Identify which cell holds the provided text, then report its (x, y) central coordinate. 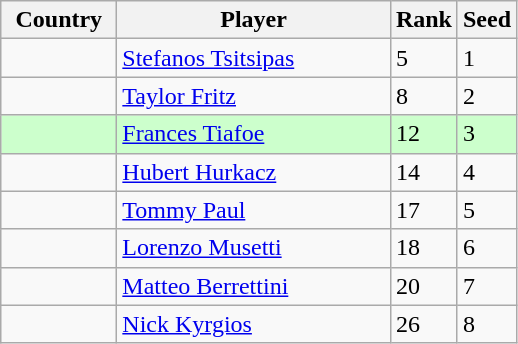
26 (424, 324)
1 (486, 58)
7 (486, 286)
Stefanos Tsitsipas (254, 58)
2 (486, 96)
Tommy Paul (254, 210)
Player (254, 20)
Hubert Hurkacz (254, 172)
Country (59, 20)
3 (486, 134)
18 (424, 248)
6 (486, 248)
Frances Tiafoe (254, 134)
Matteo Berrettini (254, 286)
4 (486, 172)
Lorenzo Musetti (254, 248)
20 (424, 286)
17 (424, 210)
Nick Kyrgios (254, 324)
Rank (424, 20)
Seed (486, 20)
Taylor Fritz (254, 96)
12 (424, 134)
14 (424, 172)
